For the text-containing cell, return its midpoint in [X, Y] coordinate format. 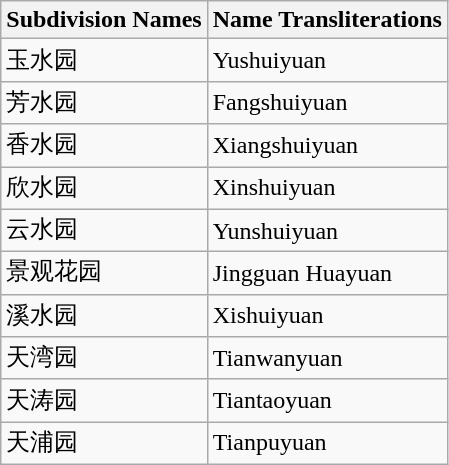
Subdivision Names [104, 20]
Xishuiyuan [327, 316]
天浦园 [104, 444]
玉水园 [104, 60]
云水园 [104, 230]
景观花园 [104, 274]
Name Transliterations [327, 20]
天湾园 [104, 358]
Yushuiyuan [327, 60]
Jingguan Huayuan [327, 274]
天涛园 [104, 400]
Fangshuiyuan [327, 102]
芳水园 [104, 102]
Tianwanyuan [327, 358]
Yunshuiyuan [327, 230]
Xinshuiyuan [327, 188]
欣水园 [104, 188]
香水园 [104, 146]
Tiantaoyuan [327, 400]
Tianpuyuan [327, 444]
溪水园 [104, 316]
Xiangshuiyuan [327, 146]
